Provide the [X, Y] coordinate of the cell's center where the given text is located.  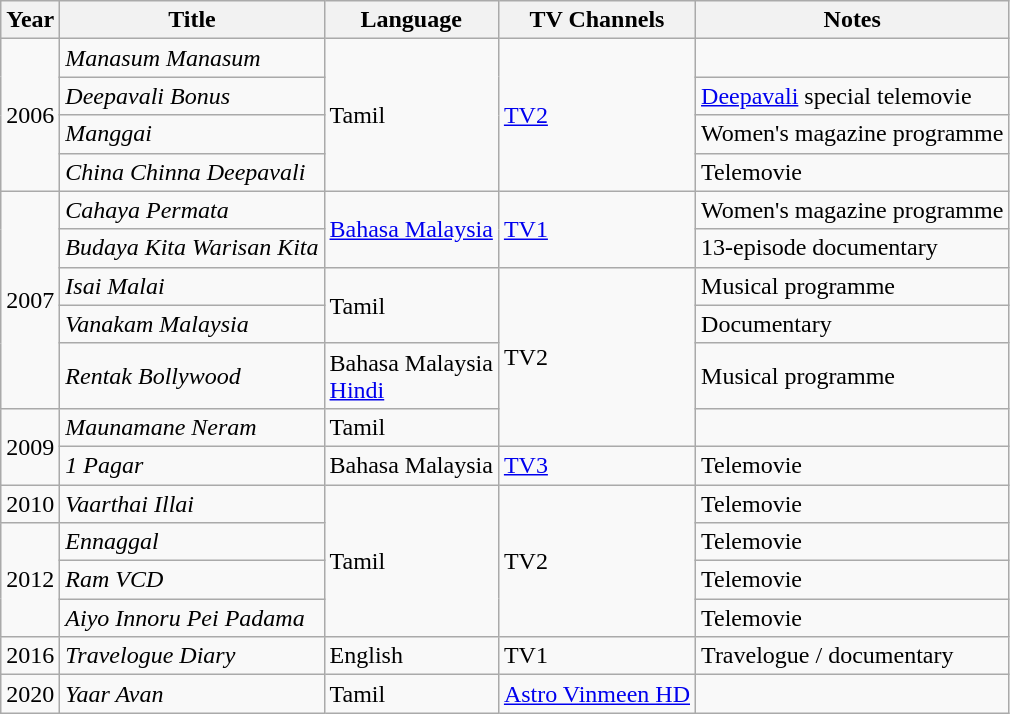
English [411, 656]
Bahasa Malaysia Hindi [411, 376]
Rentak Bollywood [192, 376]
Yaar Avan [192, 694]
2010 [30, 503]
13-episode documentary [852, 248]
Maunamane Neram [192, 427]
2020 [30, 694]
Notes [852, 20]
Travelogue Diary [192, 656]
Year [30, 20]
Travelogue / documentary [852, 656]
Budaya Kita Warisan Kita [192, 248]
Documentary [852, 324]
Deepavali special telemovie [852, 96]
Manasum Manasum [192, 58]
2006 [30, 115]
2012 [30, 580]
TV3 [596, 465]
China Chinna Deepavali [192, 172]
Astro Vinmeen HD [596, 694]
Manggai [192, 134]
Vanakam Malaysia [192, 324]
2007 [30, 300]
Aiyo Innoru Pei Padama [192, 618]
Ennaggal [192, 542]
1 Pagar [192, 465]
2009 [30, 446]
Cahaya Permata [192, 210]
Isai Malai [192, 286]
Ram VCD [192, 580]
Title [192, 20]
Deepavali Bonus [192, 96]
TV Channels [596, 20]
Vaarthai Illai [192, 503]
2016 [30, 656]
Language [411, 20]
